Locate the cell with the specified text and output its (x, y) center coordinate. 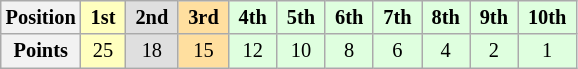
10 (301, 51)
2 (494, 51)
18 (152, 51)
Position (41, 17)
4 (446, 51)
2nd (152, 17)
3rd (203, 17)
6 (397, 51)
12 (253, 51)
1st (104, 17)
8th (446, 17)
4th (253, 17)
9th (494, 17)
Points (41, 51)
8 (349, 51)
5th (301, 17)
15 (203, 51)
7th (397, 17)
10th (547, 17)
6th (349, 17)
1 (547, 51)
25 (104, 51)
